Detect which cell encompasses the target text, then output its [x, y] center coordinate. 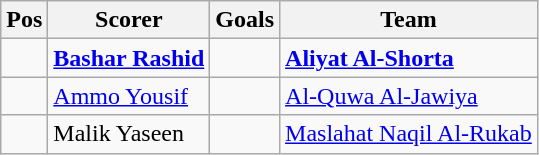
Ammo Yousif [129, 96]
Aliyat Al-Shorta [409, 58]
Scorer [129, 20]
Pos [24, 20]
Malik Yaseen [129, 134]
Maslahat Naqil Al-Rukab [409, 134]
Bashar Rashid [129, 58]
Al-Quwa Al-Jawiya [409, 96]
Team [409, 20]
Goals [245, 20]
